Determine the (x, y) coordinate at the center of the cell enclosing the given text.  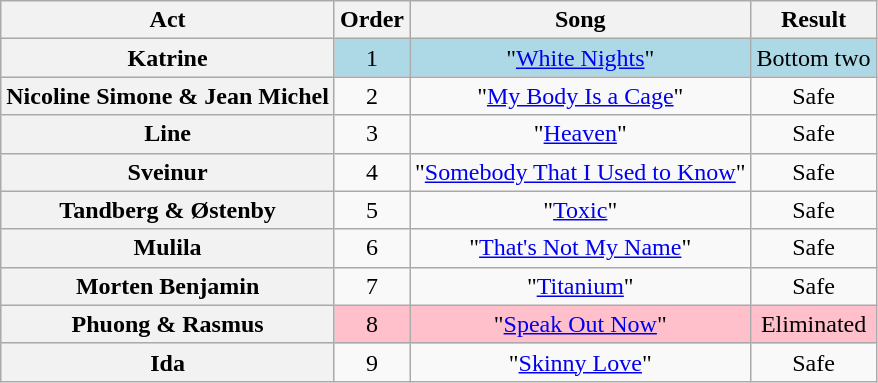
2 (372, 96)
8 (372, 324)
4 (372, 172)
"Titanium" (581, 286)
Katrine (168, 58)
7 (372, 286)
Sveinur (168, 172)
Line (168, 134)
Nicoline Simone & Jean Michel (168, 96)
"Speak Out Now" (581, 324)
"Somebody That I Used to Know" (581, 172)
"My Body Is a Cage" (581, 96)
Phuong & Rasmus (168, 324)
1 (372, 58)
Mulila (168, 248)
"Toxic" (581, 210)
"Skinny Love" (581, 362)
Order (372, 20)
3 (372, 134)
"Heaven" (581, 134)
"That's Not My Name" (581, 248)
9 (372, 362)
Result (814, 20)
Ida (168, 362)
Tandberg & Østenby (168, 210)
6 (372, 248)
"White Nights" (581, 58)
Song (581, 20)
Eliminated (814, 324)
5 (372, 210)
Act (168, 20)
Bottom two (814, 58)
Morten Benjamin (168, 286)
